Scan for the cell matching the given text and deliver its [x, y] coordinate at center. 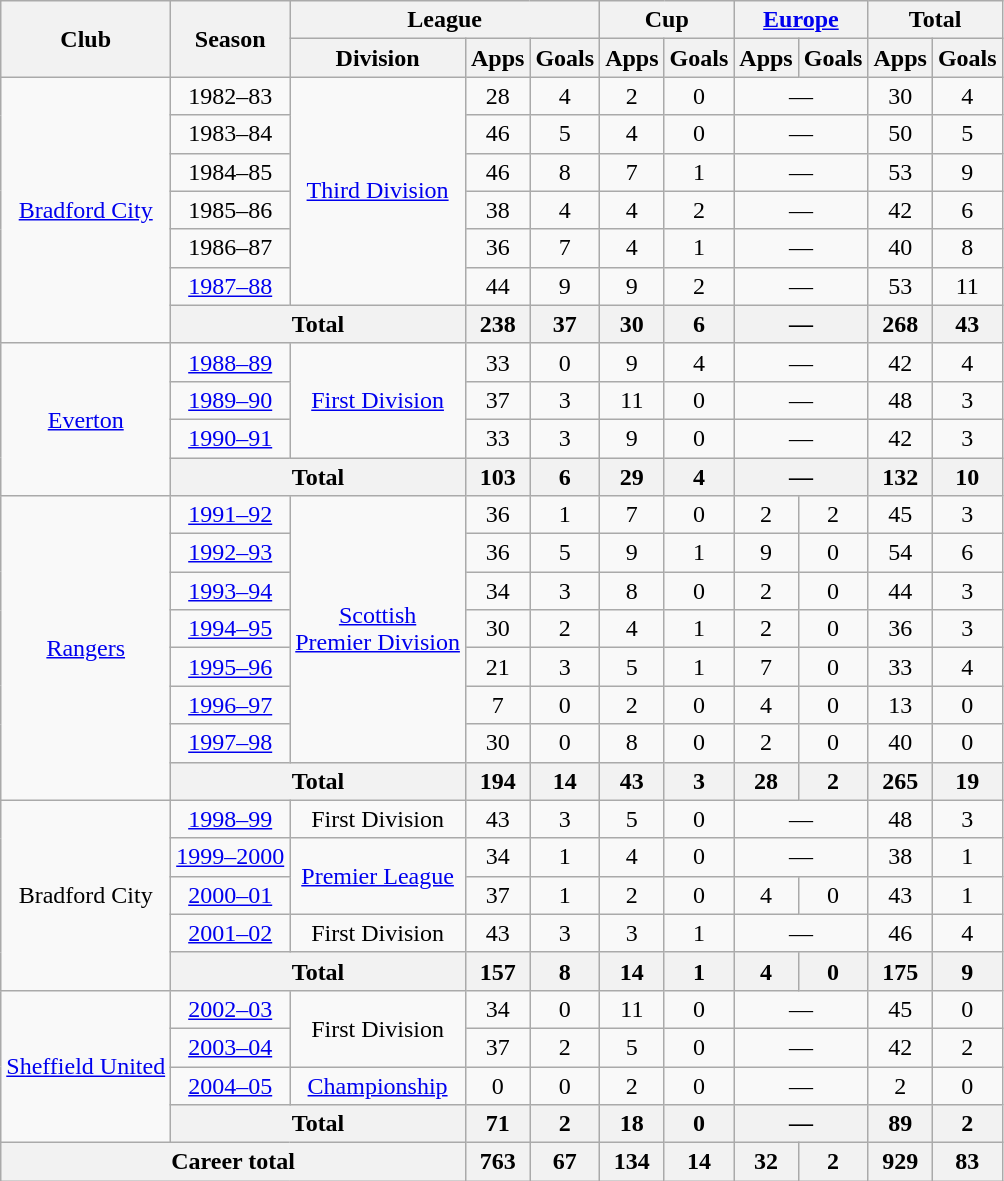
21 [497, 667]
ScottishPremier Division [378, 629]
1982–83 [230, 96]
Division [378, 58]
1995–96 [230, 667]
Third Division [378, 191]
18 [632, 1124]
2002–03 [230, 1009]
1984–85 [230, 172]
Everton [86, 419]
1990–91 [230, 438]
29 [632, 477]
Rangers [86, 648]
1985–86 [230, 210]
132 [900, 477]
Season [230, 39]
157 [497, 971]
Sheffield United [86, 1066]
50 [900, 134]
2003–04 [230, 1047]
1998–99 [230, 819]
Championship [378, 1085]
Premier League [378, 876]
1993–94 [230, 591]
League [445, 20]
134 [632, 1162]
83 [967, 1162]
Europe [801, 20]
1996–97 [230, 705]
194 [497, 781]
19 [967, 781]
2000–01 [230, 895]
1994–95 [230, 629]
929 [900, 1162]
71 [497, 1124]
265 [900, 781]
Cup [667, 20]
1987–88 [230, 286]
54 [900, 553]
1989–90 [230, 400]
1997–98 [230, 743]
67 [565, 1162]
1986–87 [230, 248]
1999–2000 [230, 857]
268 [900, 324]
32 [766, 1162]
2001–02 [230, 933]
103 [497, 477]
1983–84 [230, 134]
175 [900, 971]
13 [900, 705]
1992–93 [230, 553]
238 [497, 324]
1988–89 [230, 362]
Career total [234, 1162]
1991–92 [230, 515]
Club [86, 39]
2004–05 [230, 1085]
10 [967, 477]
89 [900, 1124]
763 [497, 1162]
